Find where the given text appears and provide that cell's center as [x, y] coordinate. 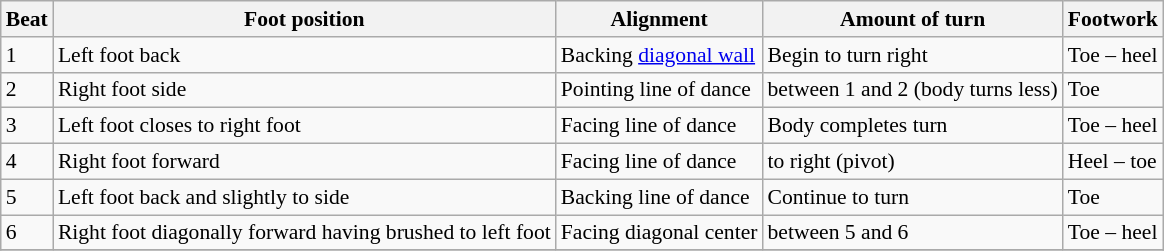
4 [27, 162]
5 [27, 197]
3 [27, 126]
to right (pivot) [912, 162]
1 [27, 55]
Left foot back [304, 55]
Heel – toe [1113, 162]
Pointing line of dance [660, 90]
Beat [27, 19]
Backing line of dance [660, 197]
6 [27, 233]
Left foot closes to right foot [304, 126]
Foot position [304, 19]
Amount of turn [912, 19]
Alignment [660, 19]
Backing diagonal wall [660, 55]
Right foot side [304, 90]
Right foot diagonally forward having brushed to left foot [304, 233]
Footwork [1113, 19]
Continue to turn [912, 197]
Facing diagonal center [660, 233]
Begin to turn right [912, 55]
between 1 and 2 (body turns less) [912, 90]
Body completes turn [912, 126]
Right foot forward [304, 162]
2 [27, 90]
between 5 and 6 [912, 233]
Left foot back and slightly to side [304, 197]
